Provide the [X, Y] coordinate of the cell's center where the given text is located.  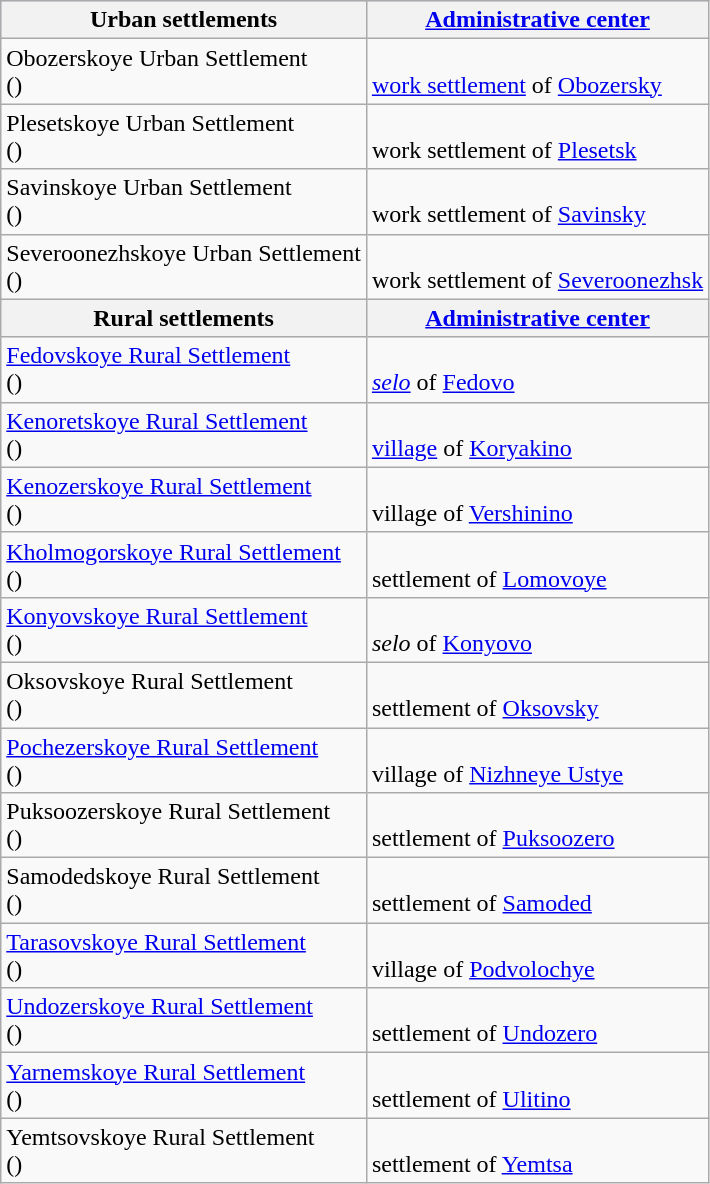
work settlement of Plesetsk [537, 136]
settlement of Yemtsa [537, 1150]
village of Podvolochye [537, 956]
work settlement of Severoonezhsk [537, 266]
settlement of Lomovoye [537, 564]
settlement of Samoded [537, 890]
Kenozerskoye Rural Settlement() [184, 500]
Yemtsovskoye Rural Settlement() [184, 1150]
settlement of Undozero [537, 1020]
work settlement of Obozersky [537, 72]
Rural settlements [184, 318]
Kenoretskoye Rural Settlement() [184, 434]
settlement of Puksoozero [537, 826]
Tarasovskoye Rural Settlement() [184, 956]
Pochezerskoye Rural Settlement() [184, 760]
Konyovskoye Rural Settlement() [184, 630]
Yarnemskoye Rural Settlement() [184, 1086]
selo of Fedovo [537, 370]
work settlement of Savinsky [537, 202]
Plesetskoye Urban Settlement() [184, 136]
Puksoozerskoye Rural Settlement() [184, 826]
Urban settlements [184, 20]
Samodedskoye Rural Settlement() [184, 890]
Fedovskoye Rural Settlement() [184, 370]
selo of Konyovo [537, 630]
settlement of Ulitino [537, 1086]
Oksovskoye Rural Settlement() [184, 694]
settlement of Oksovsky [537, 694]
Savinskoye Urban Settlement() [184, 202]
Severoonezhskoye Urban Settlement() [184, 266]
village of Vershinino [537, 500]
village of Koryakino [537, 434]
village of Nizhneye Ustye [537, 760]
Kholmogorskoye Rural Settlement() [184, 564]
Obozerskoye Urban Settlement() [184, 72]
Undozerskoye Rural Settlement() [184, 1020]
